Search for the cell housing the specified text and yield its (x, y) center coordinate. 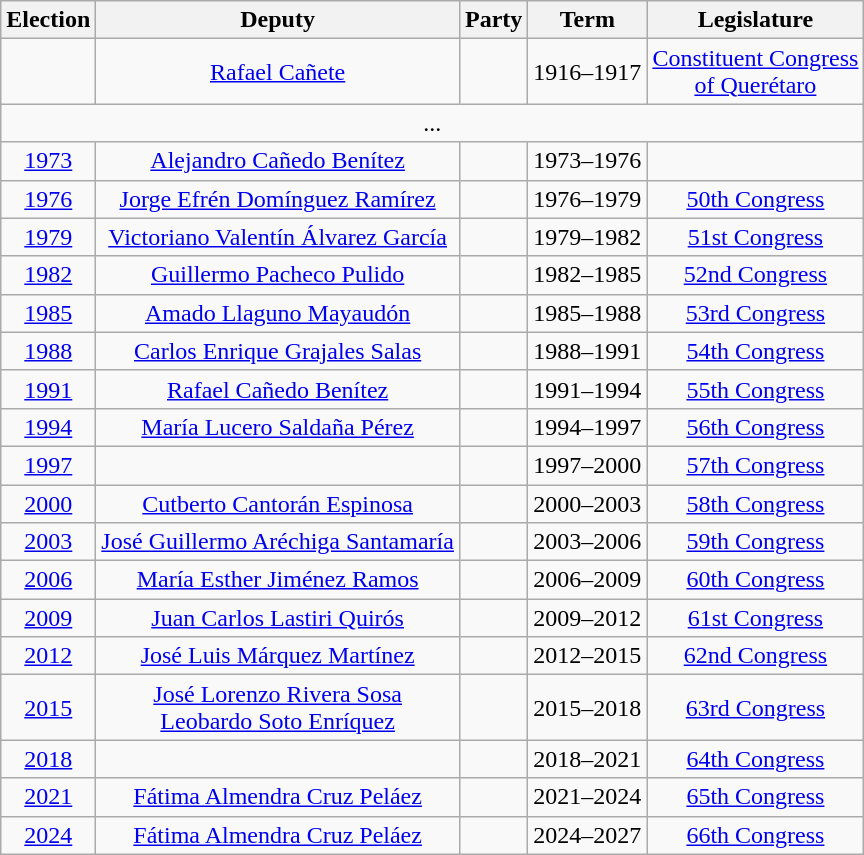
Carlos Enrique Grajales Salas (278, 351)
1988 (48, 351)
1979 (48, 237)
56th Congress (756, 427)
1991–1994 (588, 389)
María Lucero Saldaña Pérez (278, 427)
52nd Congress (756, 275)
64th Congress (756, 759)
Legislature (756, 20)
1997–2000 (588, 465)
57th Congress (756, 465)
Victoriano Valentín Álvarez García (278, 237)
2015–2018 (588, 708)
61st Congress (756, 618)
53rd Congress (756, 313)
1982–1985 (588, 275)
2009 (48, 618)
José Luis Márquez Martínez (278, 656)
Guillermo Pacheco Pulido (278, 275)
2006–2009 (588, 580)
Cutberto Cantorán Espinosa (278, 503)
1973–1976 (588, 161)
50th Congress (756, 199)
Alejandro Cañedo Benítez (278, 161)
1994–1997 (588, 427)
Election (48, 20)
María Esther Jiménez Ramos (278, 580)
Term (588, 20)
1985 (48, 313)
José Lorenzo Rivera SosaLeobardo Soto Enríquez (278, 708)
2009–2012 (588, 618)
2024 (48, 835)
58th Congress (756, 503)
... (432, 123)
José Guillermo Aréchiga Santamaría (278, 542)
2003 (48, 542)
2015 (48, 708)
Deputy (278, 20)
2003–2006 (588, 542)
2012 (48, 656)
66th Congress (756, 835)
54th Congress (756, 351)
Rafael Cañete (278, 72)
2024–2027 (588, 835)
2006 (48, 580)
2021–2024 (588, 797)
Rafael Cañedo Benítez (278, 389)
1988–1991 (588, 351)
1991 (48, 389)
2012–2015 (588, 656)
1979–1982 (588, 237)
63rd Congress (756, 708)
1916–1917 (588, 72)
1973 (48, 161)
2018 (48, 759)
2021 (48, 797)
55th Congress (756, 389)
1985–1988 (588, 313)
65th Congress (756, 797)
Juan Carlos Lastiri Quirós (278, 618)
1982 (48, 275)
1997 (48, 465)
62nd Congress (756, 656)
1994 (48, 427)
2018–2021 (588, 759)
60th Congress (756, 580)
Jorge Efrén Domínguez Ramírez (278, 199)
Amado Llaguno Mayaudón (278, 313)
51st Congress (756, 237)
59th Congress (756, 542)
1976 (48, 199)
Constituent Congressof Querétaro (756, 72)
1976–1979 (588, 199)
2000 (48, 503)
Party (493, 20)
2000–2003 (588, 503)
